Capture the cell that displays the provided text and extract its (x, y) central coordinate. 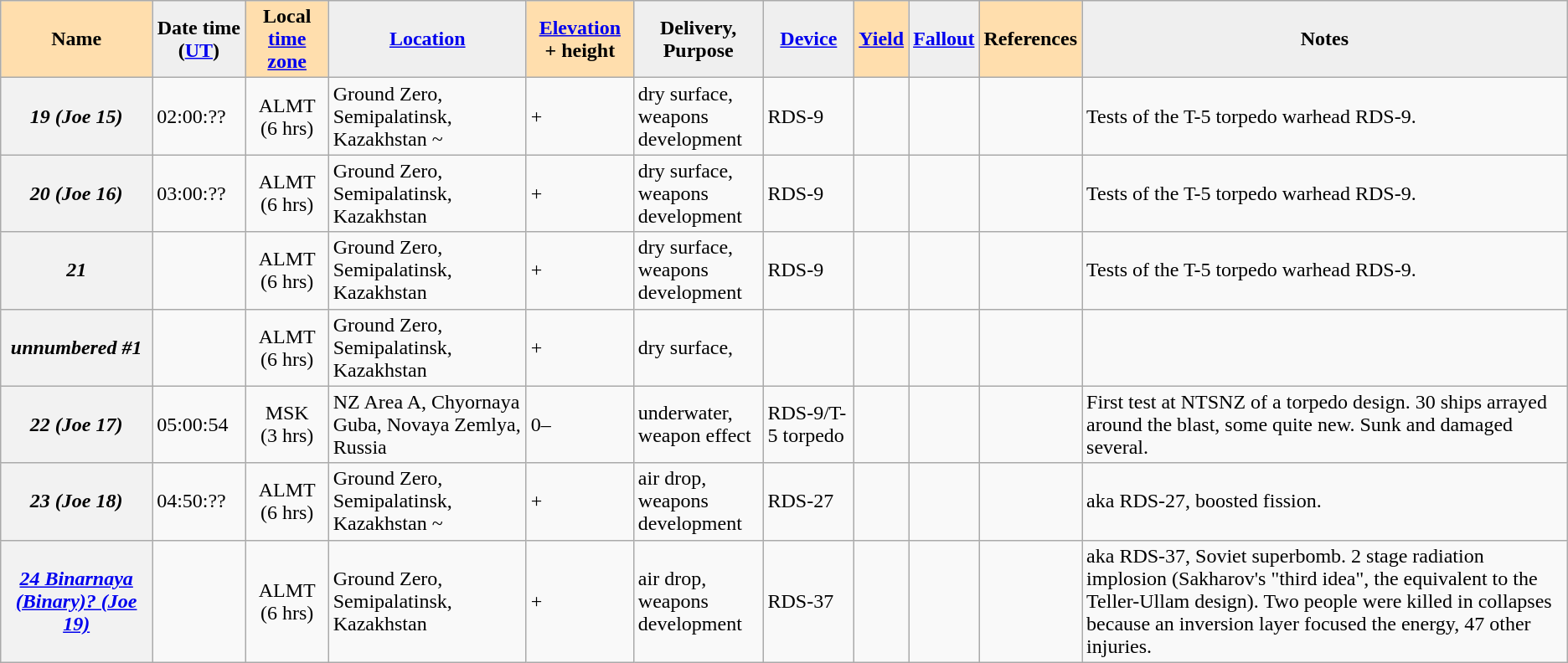
0– (580, 424)
RDS-9/T-5 torpedo (809, 424)
24 Binarnaya (Binary)? (Joe 19) (77, 601)
References (1030, 39)
Date time (UT) (199, 39)
Location (427, 39)
First test at NTSNZ of a torpedo design. 30 ships arrayed around the blast, some quite new. Sunk and damaged several. (1325, 424)
21 (77, 270)
20 (Joe 16) (77, 193)
19 (Joe 15) (77, 116)
RDS-37 (809, 601)
Local time zone (286, 39)
Elevation + height (580, 39)
03:00:?? (199, 193)
02:00:?? (199, 116)
underwater,weapon effect (699, 424)
MSK (3 hrs) (286, 424)
23 (Joe 18) (77, 501)
dry surface, (699, 347)
04:50:?? (199, 501)
Device (809, 39)
Delivery, Purpose (699, 39)
22 (Joe 17) (77, 424)
Yield (881, 39)
Notes (1325, 39)
unnumbered #1 (77, 347)
Name (77, 39)
NZ Area A, Chyornaya Guba, Novaya Zemlya, Russia (427, 424)
RDS-27 (809, 501)
05:00:54 (199, 424)
aka RDS-27, boosted fission. (1325, 501)
Fallout (944, 39)
